Determine the [x, y] coordinate at the center of the cell enclosing the given text.  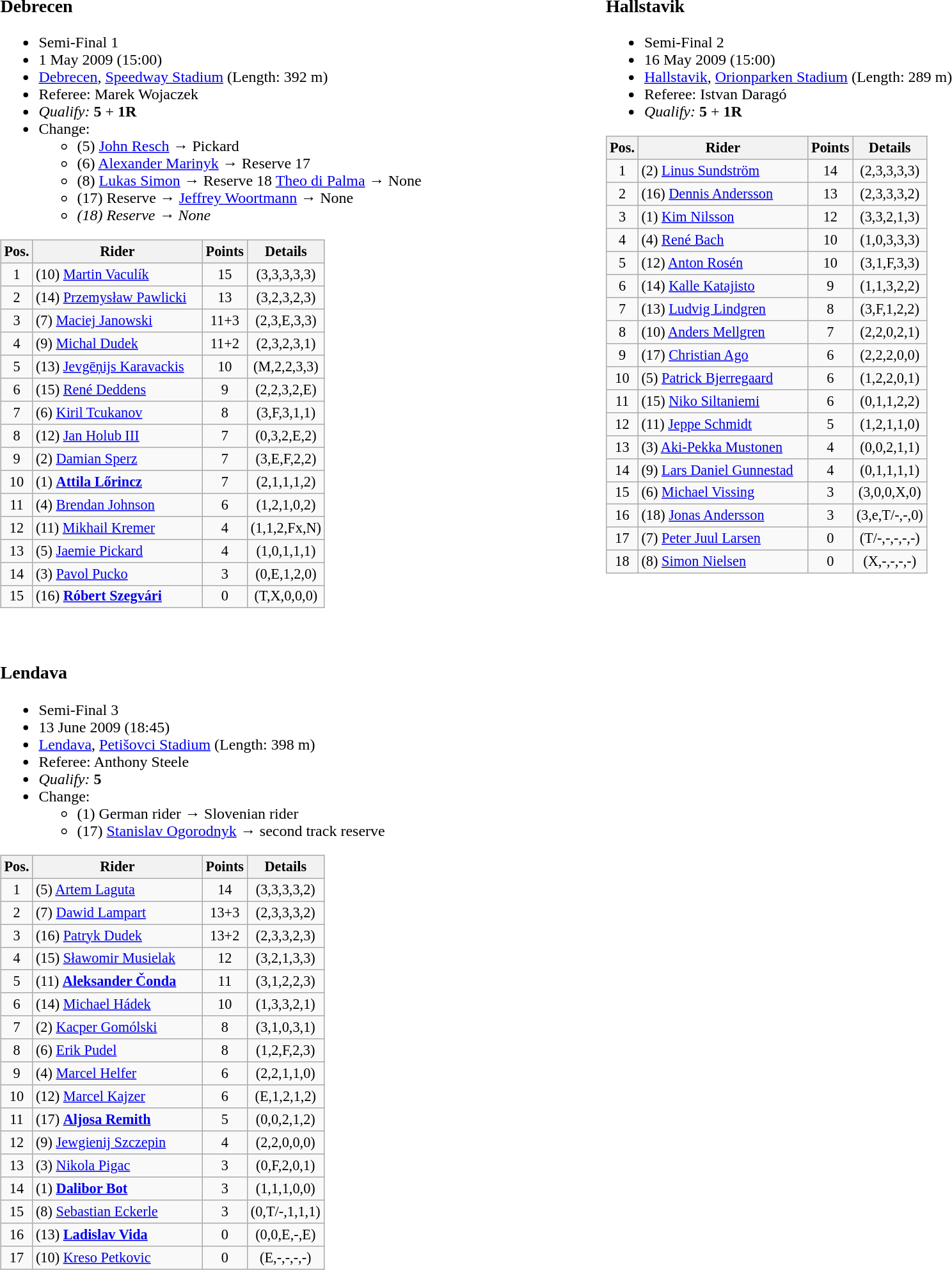
(3,3,3,3,3) [287, 275]
(1,0,1,1,1) [287, 551]
(2,3,E,3,3) [287, 321]
(2,3,3,3,3) [889, 171]
(5) Jaemie Pickard [118, 551]
(4) Brendan Johnson [118, 504]
(9) Lars Daniel Gunnestad [723, 470]
(17) Christian Ago [723, 355]
(2,2,2,0,0) [889, 355]
(10) Anders Mellgren [723, 332]
(3,3,3,3,2) [285, 890]
(0,0,2,1,1) [889, 447]
(11) Mikhail Kremer [118, 527]
(7) Maciej Janowski [118, 321]
(0,T/-,1,1,1) [285, 1211]
(6) Kiril Tcukanov [118, 413]
(10) Kreso Petkovic [118, 1257]
(E,1,2,1,2) [285, 1097]
(1,1,3,2,2) [889, 286]
(14) Kalle Katajisto [723, 286]
(1) Kim Nilsson [723, 217]
(3,1,F,3,3) [889, 263]
(15) Sławomir Musielak [118, 959]
(0,F,2,0,1) [285, 1166]
(13) Jevgēņijs Karavackis [118, 367]
(3,F,1,2,2) [889, 309]
(T/-,-,-,-,-) [889, 539]
(16) Dennis Andersson [723, 194]
(3,e,T/-,-,0) [889, 516]
(5) Patrick Bjerregaard [723, 378]
(3) Pavol Pucko [118, 574]
(3) Nikola Pigac [118, 1166]
(0,0,E,-,E) [285, 1234]
(3,F,3,1,1) [287, 413]
11+2 [225, 344]
13+3 [225, 913]
(1,2,2,0,1) [889, 378]
(14) Przemysław Pawlicki [118, 298]
(2,3,3,2,3) [285, 936]
(6) Michael Vissing [723, 493]
(2,2,1,1,0) [285, 1073]
(11) Jeppe Schmidt [723, 424]
(1,2,F,2,3) [285, 1050]
(2) Kacper Gomólski [118, 1027]
(2,2,3,2,E) [287, 390]
(M,2,2,3,3) [287, 367]
(0,1,1,1,1) [889, 470]
(3,1,0,3,1) [285, 1027]
(12) Jan Holub III [118, 436]
(1,2,1,0,2) [287, 504]
(2,2,0,0,0) [285, 1143]
(12) Marcel Kajzer [118, 1097]
(1,2,1,1,0) [889, 424]
(4) Marcel Helfer [118, 1073]
(0,1,1,2,2) [889, 401]
18 [622, 562]
(0,E,1,2,0) [287, 574]
(10) Martin Vaculík [118, 275]
(3,1,2,2,3) [285, 981]
(0,0,2,1,2) [285, 1120]
11+3 [225, 321]
(7) Dawid Lampart [118, 913]
(3,3,2,1,3) [889, 217]
13+2 [225, 936]
(2,3,2,3,1) [287, 344]
(8) Simon Nielsen [723, 562]
(3,2,1,3,3) [285, 959]
(2,2,0,2,1) [889, 332]
(15) René Deddens [118, 390]
(13) Ladislav Vida [118, 1234]
(12) Anton Rosén [723, 263]
(3,E,F,2,2) [287, 459]
(11) Aleksander Čonda [118, 981]
(0,3,2,E,2) [287, 436]
(15) Niko Siltaniemi [723, 401]
(16) Róbert Szegvári [118, 597]
(9) Jewgienij Szczepin [118, 1143]
(2) Linus Sundström [723, 171]
(1) Dalibor Bot [118, 1189]
(3,2,3,2,3) [287, 298]
(16) Patryk Dudek [118, 936]
(9) Michal Dudek [118, 344]
(1,1,1,0,0) [285, 1189]
(6) Erik Pudel [118, 1050]
(1,0,3,3,3) [889, 240]
(1) Attila Lőrincz [118, 481]
(3) Aki-Pekka Mustonen [723, 447]
(T,X,0,0,0) [287, 597]
(18) Jonas Andersson [723, 516]
(E,-,-,-,-) [285, 1257]
(5) Artem Laguta [118, 890]
(3,0,0,X,0) [889, 493]
(8) Sebastian Eckerle [118, 1211]
(4) René Bach [723, 240]
(13) Ludvig Lindgren [723, 309]
(1,1,2,Fx,N) [287, 527]
(1,3,3,2,1) [285, 1004]
(7) Peter Juul Larsen [723, 539]
(X,-,-,-,-) [889, 562]
(2) Damian Sperz [118, 459]
(2,1,1,1,2) [287, 481]
(14) Michael Hádek [118, 1004]
(17) Aljosa Remith [118, 1120]
